Scan for the cell matching the given text and deliver its [x, y] coordinate at center. 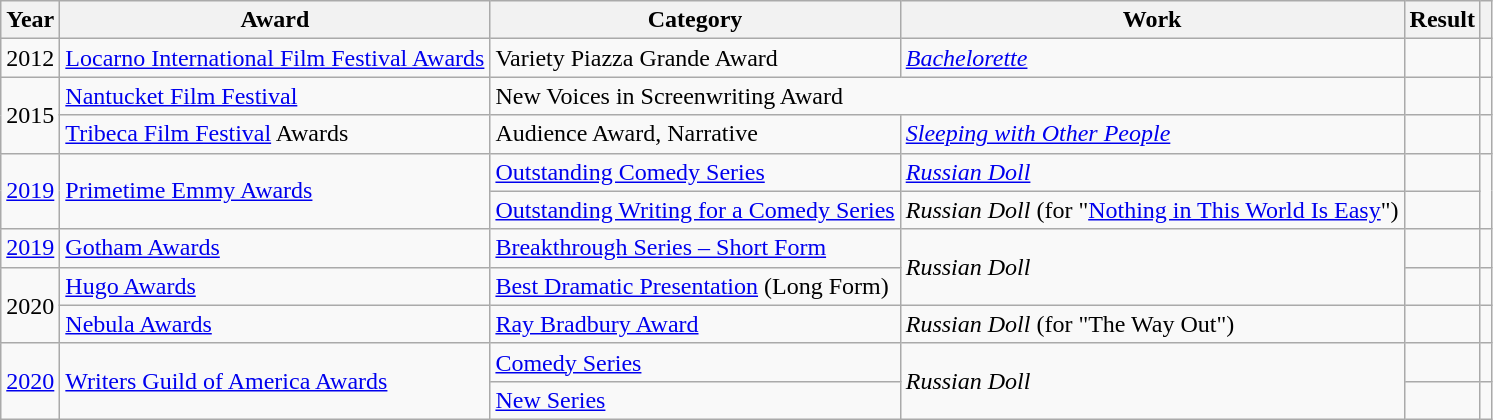
Outstanding Writing for a Comedy Series [695, 210]
Writers Guild of America Awards [275, 381]
Ray Bradbury Award [695, 324]
Best Dramatic Presentation (Long Form) [695, 286]
Primetime Emmy Awards [275, 191]
Breakthrough Series – Short Form [695, 248]
Category [695, 20]
Award [275, 20]
Locarno International Film Festival Awards [275, 58]
Tribeca Film Festival Awards [275, 134]
Russian Doll (for "Nothing in This World Is Easy") [1152, 210]
New Series [695, 400]
Gotham Awards [275, 248]
New Voices in Screenwriting Award [947, 96]
Comedy Series [695, 362]
Nebula Awards [275, 324]
Year [30, 20]
Outstanding Comedy Series [695, 172]
Variety Piazza Grande Award [695, 58]
2012 [30, 58]
Russian Doll (for "The Way Out") [1152, 324]
Audience Award, Narrative [695, 134]
Sleeping with Other People [1152, 134]
Hugo Awards [275, 286]
Nantucket Film Festival [275, 96]
2015 [30, 115]
Work [1152, 20]
Bachelorette [1152, 58]
Result [1442, 20]
